Return [X, Y] of the center of cell containing provided text 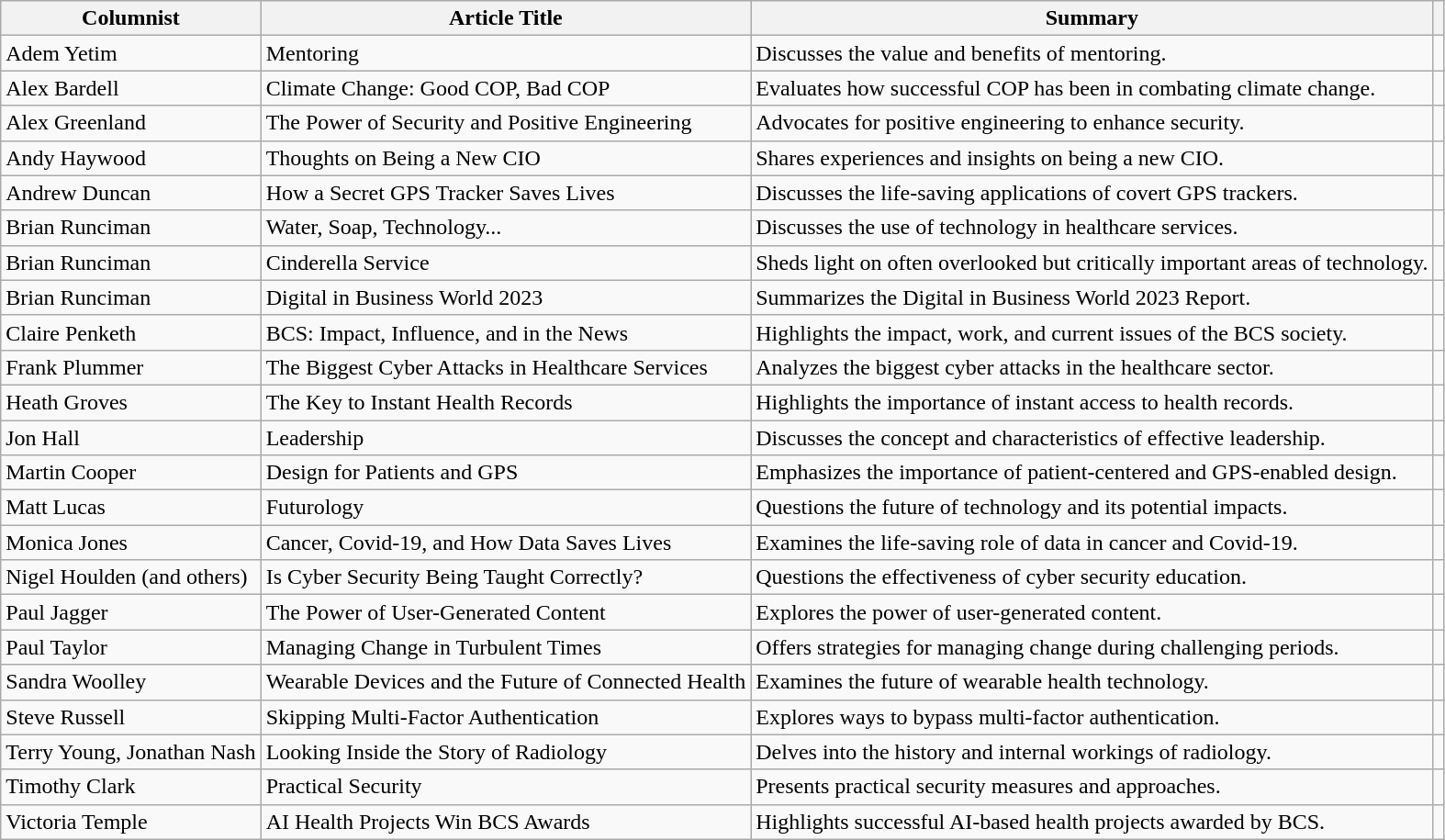
Terry Young, Jonathan Nash [130, 752]
Design for Patients and GPS [506, 473]
Jon Hall [130, 438]
Andrew Duncan [130, 193]
Is Cyber Security Being Taught Correctly? [506, 577]
Nigel Houlden (and others) [130, 577]
Evaluates how successful COP has been in combating climate change. [1092, 88]
Emphasizes the importance of patient-centered and GPS-enabled design. [1092, 473]
BCS: Impact, Influence, and in the News [506, 332]
Martin Cooper [130, 473]
Shares experiences and insights on being a new CIO. [1092, 158]
Sheds light on often overlooked but critically important areas of technology. [1092, 263]
Timothy Clark [130, 787]
Highlights the impact, work, and current issues of the BCS society. [1092, 332]
Questions the future of technology and its potential impacts. [1092, 508]
Andy Haywood [130, 158]
Alex Greenland [130, 123]
Managing Change in Turbulent Times [506, 647]
Practical Security [506, 787]
Cancer, Covid-19, and How Data Saves Lives [506, 543]
Alex Bardell [130, 88]
Explores the power of user-generated content. [1092, 612]
Discusses the value and benefits of mentoring. [1092, 53]
How a Secret GPS Tracker Saves Lives [506, 193]
Wearable Devices and the Future of Connected Health [506, 682]
Thoughts on Being a New CIO [506, 158]
Leadership [506, 438]
Analyzes the biggest cyber attacks in the healthcare sector. [1092, 367]
Advocates for positive engineering to enhance security. [1092, 123]
Delves into the history and internal workings of radiology. [1092, 752]
AI Health Projects Win BCS Awards [506, 822]
Paul Taylor [130, 647]
The Biggest Cyber Attacks in Healthcare Services [506, 367]
Skipping Multi-Factor Authentication [506, 717]
Summary [1092, 18]
Highlights successful AI-based health projects awarded by BCS. [1092, 822]
The Key to Instant Health Records [506, 402]
Examines the future of wearable health technology. [1092, 682]
The Power of Security and Positive Engineering [506, 123]
Discusses the use of technology in healthcare services. [1092, 228]
Looking Inside the Story of Radiology [506, 752]
Frank Plummer [130, 367]
Article Title [506, 18]
Explores ways to bypass multi-factor authentication. [1092, 717]
Claire Penketh [130, 332]
Mentoring [506, 53]
Digital in Business World 2023 [506, 297]
Matt Lucas [130, 508]
Cinderella Service [506, 263]
Sandra Woolley [130, 682]
Highlights the importance of instant access to health records. [1092, 402]
Heath Groves [130, 402]
Victoria Temple [130, 822]
Summarizes the Digital in Business World 2023 Report. [1092, 297]
Discusses the concept and characteristics of effective leadership. [1092, 438]
Columnist [130, 18]
Futurology [506, 508]
Steve Russell [130, 717]
Discusses the life-saving applications of covert GPS trackers. [1092, 193]
Offers strategies for managing change during challenging periods. [1092, 647]
Presents practical security measures and approaches. [1092, 787]
Climate Change: Good COP, Bad COP [506, 88]
Paul Jagger [130, 612]
Water, Soap, Technology... [506, 228]
Adem Yetim [130, 53]
Monica Jones [130, 543]
Questions the effectiveness of cyber security education. [1092, 577]
Examines the life-saving role of data in cancer and Covid-19. [1092, 543]
The Power of User-Generated Content [506, 612]
